Return [x, y] of the center of cell containing provided text 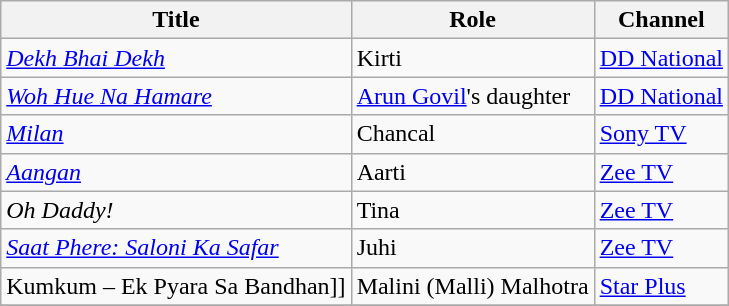
Milan [176, 134]
Arun Govil's daughter [472, 96]
Aangan [176, 172]
Juhi [472, 248]
Star Plus [661, 286]
Oh Daddy! [176, 210]
Chancal [472, 134]
Tina [472, 210]
Sony TV [661, 134]
Saat Phere: Saloni Ka Safar [176, 248]
Channel [661, 20]
Title [176, 20]
Woh Hue Na Hamare [176, 96]
Aarti [472, 172]
Kirti [472, 58]
Kumkum – Ek Pyara Sa Bandhan]] [176, 286]
Dekh Bhai Dekh [176, 58]
Role [472, 20]
Malini (Malli) Malhotra [472, 286]
